Find where the given text appears and provide that cell's center as (x, y) coordinate. 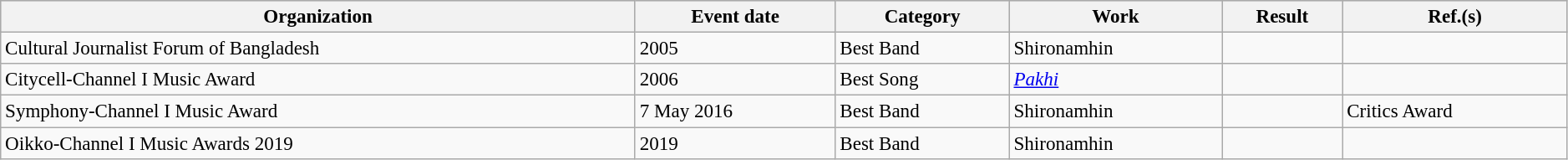
Symphony-Channel I Music Award (318, 111)
Work (1116, 17)
7 May 2016 (735, 111)
Oikko-Channel I Music Awards 2019 (318, 143)
Best Song (922, 80)
Cultural Journalist Forum of Bangladesh (318, 49)
2005 (735, 49)
Category (922, 17)
Result (1282, 17)
Ref.(s) (1455, 17)
Citycell-Channel I Music Award (318, 80)
2006 (735, 80)
Organization (318, 17)
Event date (735, 17)
Pakhi (1116, 80)
Critics Award (1455, 111)
2019 (735, 143)
